Find where the given text appears and provide that cell's center as (x, y) coordinate. 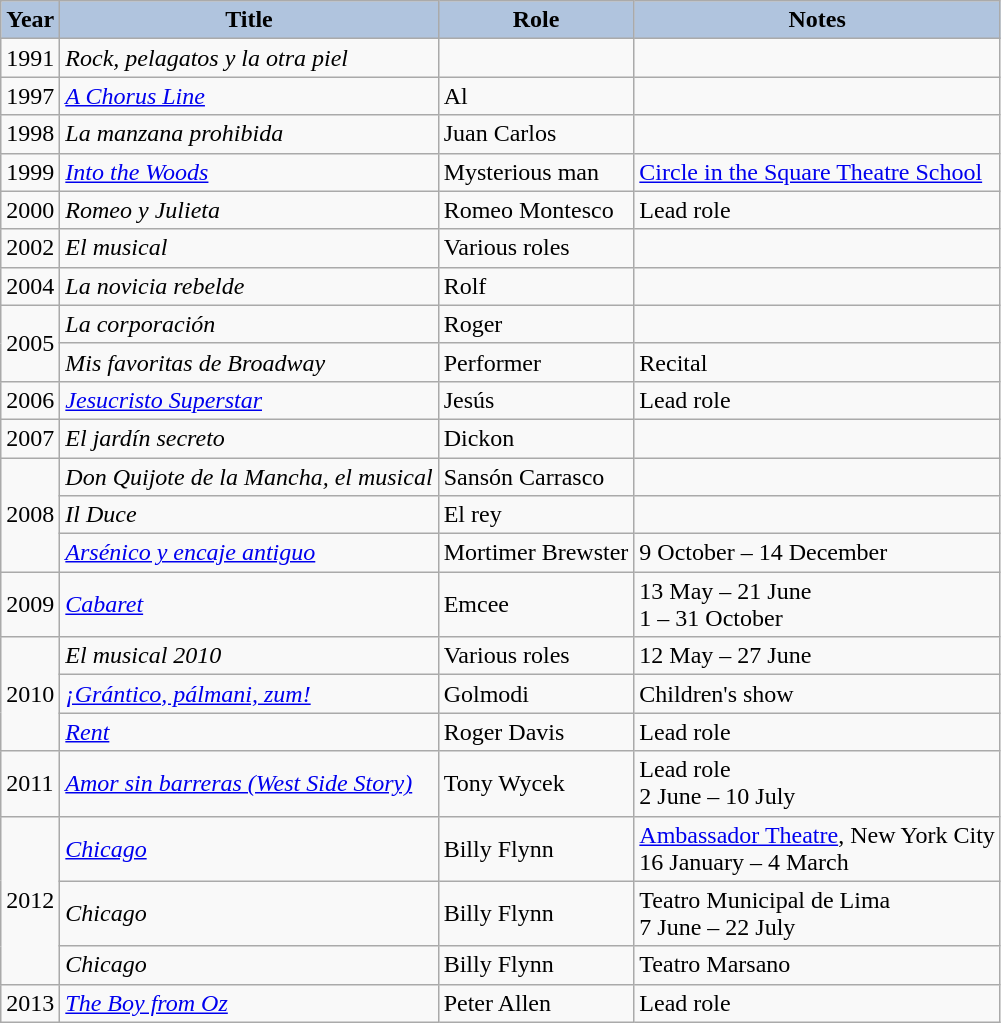
Don Quijote de la Mancha, el musical (249, 477)
Arsénico y encaje antiguo (249, 553)
The Boy from Oz (249, 1003)
A Chorus Line (249, 96)
2005 (30, 343)
Title (249, 20)
12 May – 27 June (818, 656)
Rolf (536, 286)
Rock, pelagatos y la otra piel (249, 58)
Performer (536, 362)
2011 (30, 784)
La manzana prohibida (249, 134)
2002 (30, 248)
Circle in the Square Theatre School (818, 172)
13 May – 21 June1 – 31 October (818, 604)
Amor sin barreras (West Side Story) (249, 784)
2006 (30, 400)
Lead role2 June – 10 July (818, 784)
Sansón Carrasco (536, 477)
Notes (818, 20)
El jardín secreto (249, 438)
Juan Carlos (536, 134)
El musical 2010 (249, 656)
Role (536, 20)
Ambassador Theatre, New York City16 January – 4 March (818, 848)
9 October – 14 December (818, 553)
2004 (30, 286)
Roger Davis (536, 732)
Romeo Montesco (536, 210)
Golmodi (536, 694)
1997 (30, 96)
La novicia rebelde (249, 286)
2013 (30, 1003)
2009 (30, 604)
Dickon (536, 438)
Tony Wycek (536, 784)
2010 (30, 694)
¡Grántico, pálmani, zum! (249, 694)
Il Duce (249, 515)
Mis favoritas de Broadway (249, 362)
Into the Woods (249, 172)
Cabaret (249, 604)
Rent (249, 732)
Peter Allen (536, 1003)
La corporación (249, 324)
Year (30, 20)
Al (536, 96)
1998 (30, 134)
Recital (818, 362)
1999 (30, 172)
Mysterious man (536, 172)
Teatro Municipal de Lima7 June – 22 July (818, 914)
El rey (536, 515)
El musical (249, 248)
1991 (30, 58)
Mortimer Brewster (536, 553)
Roger (536, 324)
Teatro Marsano (818, 965)
2008 (30, 515)
Emcee (536, 604)
Children's show (818, 694)
2007 (30, 438)
2012 (30, 900)
Jesucristo Superstar (249, 400)
2000 (30, 210)
Romeo y Julieta (249, 210)
Jesús (536, 400)
